Scan for the cell matching the given text and deliver its [x, y] coordinate at center. 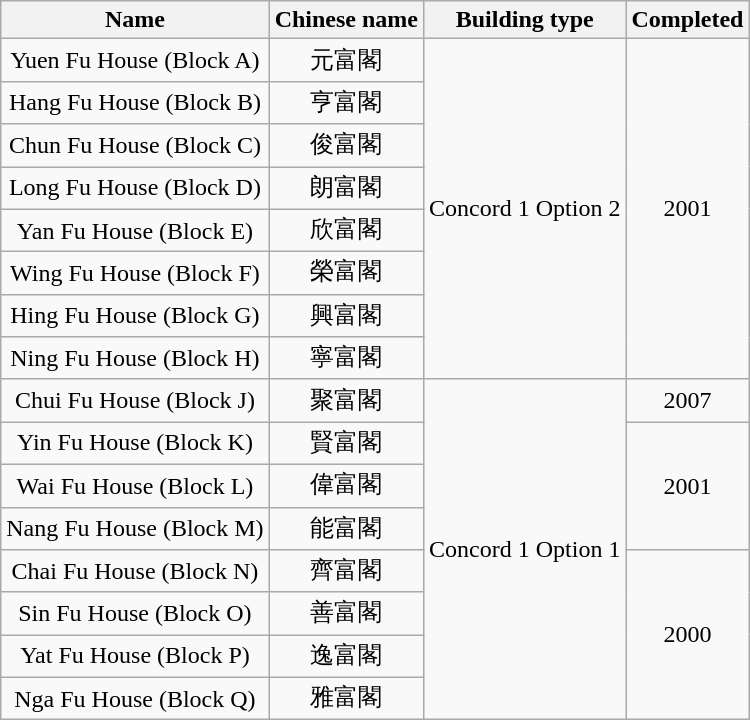
Ning Fu House (Block H) [135, 358]
Wai Fu House (Block L) [135, 486]
偉富閣 [346, 486]
Building type [525, 20]
榮富閣 [346, 274]
齊富閣 [346, 572]
Yin Fu House (Block K) [135, 444]
2000 [688, 635]
寧富閣 [346, 358]
聚富閣 [346, 400]
Nang Fu House (Block M) [135, 528]
興富閣 [346, 316]
Chui Fu House (Block J) [135, 400]
Name [135, 20]
亨富閣 [346, 102]
元富閣 [346, 60]
賢富閣 [346, 444]
雅富閣 [346, 698]
善富閣 [346, 614]
Yan Fu House (Block E) [135, 230]
Hing Fu House (Block G) [135, 316]
Nga Fu House (Block Q) [135, 698]
Wing Fu House (Block F) [135, 274]
Chun Fu House (Block C) [135, 146]
Chai Fu House (Block N) [135, 572]
能富閣 [346, 528]
Sin Fu House (Block O) [135, 614]
Yuen Fu House (Block A) [135, 60]
Completed [688, 20]
逸富閣 [346, 656]
Concord 1 Option 2 [525, 209]
2007 [688, 400]
Yat Fu House (Block P) [135, 656]
Long Fu House (Block D) [135, 188]
俊富閣 [346, 146]
Concord 1 Option 1 [525, 549]
朗富閣 [346, 188]
Hang Fu House (Block B) [135, 102]
Chinese name [346, 20]
欣富閣 [346, 230]
